Pinpoint the cell where the given text exists, returning its (X, Y) midpoint coordinate. 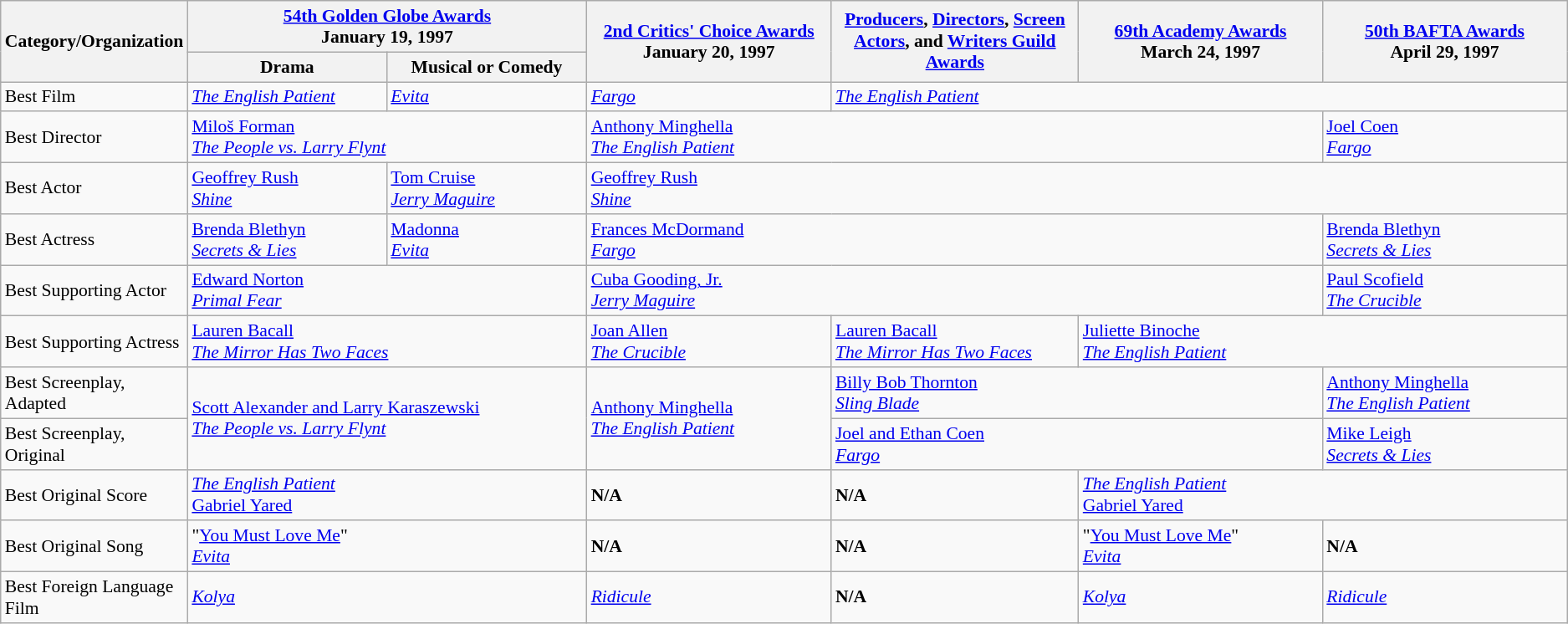
Best Screenplay, Original (94, 443)
Best Supporting Actress (94, 341)
Musical or Comedy (487, 67)
2nd Critics' Choice AwardsJanuary 20, 1997 (709, 42)
Best Original Song (94, 547)
Evita (487, 97)
69th Academy AwardsMarch 24, 1997 (1201, 42)
Best Director (94, 137)
Scott Alexander and Larry KaraszewskiThe People vs. Larry Flynt (386, 418)
Best Film (94, 97)
Frances McDormandFargo (955, 239)
Category/Organization (94, 42)
Best Actor (94, 189)
Joel CoenFargo (1444, 137)
Best Actress (94, 239)
Juliette BinocheThe English Patient (1323, 341)
Miloš FormanThe People vs. Larry Flynt (386, 137)
Billy Bob ThorntonSling Blade (1077, 393)
Best Supporting Actor (94, 291)
50th BAFTA AwardsApril 29, 1997 (1444, 42)
Best Original Score (94, 495)
Best Foreign Language Film (94, 597)
Joel and Ethan CoenFargo (1077, 443)
Paul ScofieldThe Crucible (1444, 291)
MadonnaEvita (487, 239)
Tom CruiseJerry Maguire (487, 189)
Cuba Gooding, Jr.Jerry Maguire (955, 291)
Edward NortonPrimal Fear (386, 291)
Drama (287, 67)
Producers, Directors, Screen Actors, and Writers Guild Awards (955, 42)
Fargo (709, 97)
Mike LeighSecrets & Lies (1444, 443)
Best Screenplay, Adapted (94, 393)
Joan AllenThe Crucible (709, 341)
54th Golden Globe AwardsJanuary 19, 1997 (386, 27)
